Return the (X, Y) coordinate for the center point of the cell that contains the specified text.  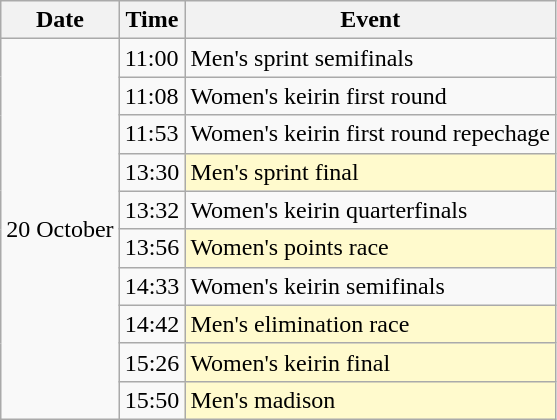
Men's sprint semifinals (370, 58)
Women's keirin final (370, 362)
Men's madison (370, 400)
11:00 (152, 58)
Time (152, 20)
Event (370, 20)
Women's keirin first round repechage (370, 134)
Men's elimination race (370, 324)
13:30 (152, 172)
20 October (60, 230)
Women's points race (370, 248)
13:32 (152, 210)
11:53 (152, 134)
Date (60, 20)
14:33 (152, 286)
Men's sprint final (370, 172)
11:08 (152, 96)
Women's keirin quarterfinals (370, 210)
15:26 (152, 362)
15:50 (152, 400)
14:42 (152, 324)
Women's keirin semifinals (370, 286)
13:56 (152, 248)
Women's keirin first round (370, 96)
